Return (x, y) of the center of cell containing provided text 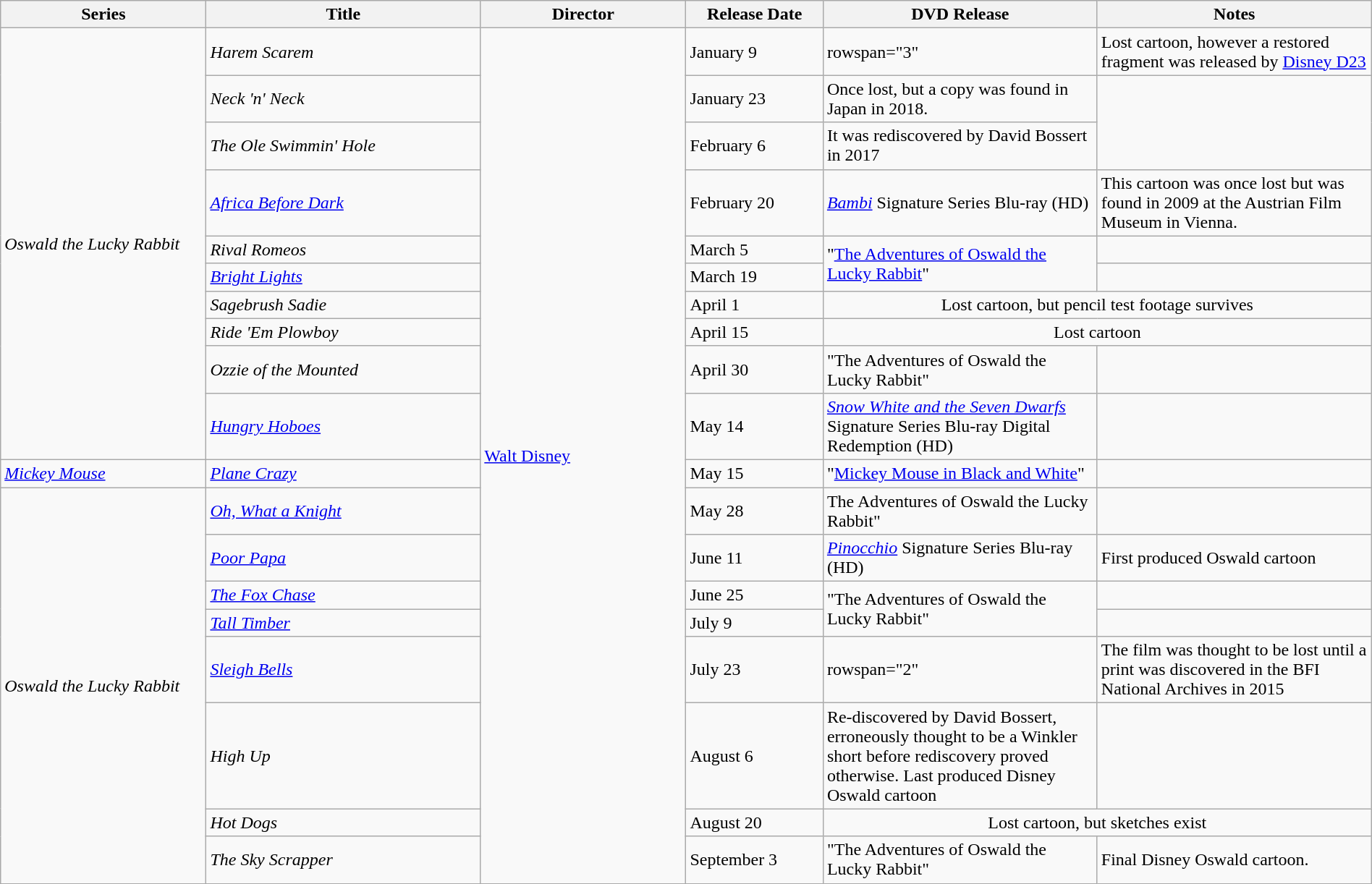
February 6 (754, 146)
Poor Papa (343, 558)
rowspan="3" (960, 52)
Ozzie of the Mounted (343, 369)
April 15 (754, 332)
Sleigh Bells (343, 670)
May 28 (754, 511)
It was rediscovered by David Bossert in 2017 (960, 146)
The Fox Chase (343, 595)
May 15 (754, 473)
Lost cartoon, but sketches exist (1097, 823)
September 3 (754, 859)
Once lost, but a copy was found in Japan in 2018. (960, 98)
Final Disney Oswald cartoon. (1235, 859)
First produced Oswald cartoon (1235, 558)
Title (343, 14)
April 30 (754, 369)
Ride 'Em Plowboy (343, 332)
Lost cartoon (1097, 332)
Hot Dogs (343, 823)
Harem Scarem (343, 52)
Lost cartoon, but pencil test footage survives (1097, 305)
March 19 (754, 277)
June 25 (754, 595)
High Up (343, 756)
January 9 (754, 52)
Hungry Hoboes (343, 426)
Plane Crazy (343, 473)
The Adventures of Oswald the Lucky Rabbit" (960, 511)
Series (103, 14)
August 20 (754, 823)
Sagebrush Sadie (343, 305)
rowspan="2" (960, 670)
Walt Disney (583, 456)
This cartoon was once lost but was found in 2009 at the Austrian Film Museum in Vienna. (1235, 203)
Bambi Signature Series Blu-ray (HD) (960, 203)
July 23 (754, 670)
Pinocchio Signature Series Blu-ray (HD) (960, 558)
Notes (1235, 14)
The Ole Swimmin' Hole (343, 146)
January 23 (754, 98)
Director (583, 14)
Rival Romeos (343, 250)
Neck 'n' Neck (343, 98)
June 11 (754, 558)
March 5 (754, 250)
Release Date (754, 14)
August 6 (754, 756)
Lost cartoon, however a restored fragment was released by Disney D23 (1235, 52)
Oh, What a Knight (343, 511)
Re-discovered by David Bossert, erroneously thought to be a Winkler short before rediscovery proved otherwise. Last produced Disney Oswald cartoon (960, 756)
May 14 (754, 426)
"Mickey Mouse in Black and White" (960, 473)
April 1 (754, 305)
The film was thought to be lost until a print was discovered in the BFI National Archives in 2015 (1235, 670)
Mickey Mouse (103, 473)
February 20 (754, 203)
The Sky Scrapper (343, 859)
Tall Timber (343, 623)
Africa Before Dark (343, 203)
Snow White and the Seven Dwarfs Signature Series Blu-ray Digital Redemption (HD) (960, 426)
Bright Lights (343, 277)
July 9 (754, 623)
DVD Release (960, 14)
